Locate the cell with the specified text and output its [X, Y] center coordinate. 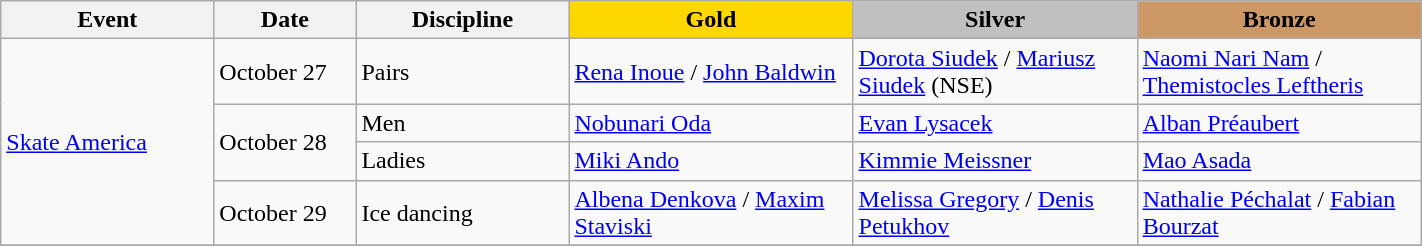
Skate America [108, 142]
Men [462, 123]
October 27 [285, 72]
Date [285, 20]
Naomi Nari Nam / Themistocles Leftheris [1279, 72]
Ladies [462, 161]
Gold [711, 20]
October 28 [285, 142]
Mao Asada [1279, 161]
Silver [995, 20]
Melissa Gregory / Denis Petukhov [995, 212]
Kimmie Meissner [995, 161]
Nobunari Oda [711, 123]
Event [108, 20]
Bronze [1279, 20]
October 29 [285, 212]
Evan Lysacek [995, 123]
Discipline [462, 20]
Rena Inoue / John Baldwin [711, 72]
Albena Denkova / Maxim Staviski [711, 212]
Dorota Siudek / Mariusz Siudek (NSE) [995, 72]
Miki Ando [711, 161]
Pairs [462, 72]
Nathalie Péchalat / Fabian Bourzat [1279, 212]
Alban Préaubert [1279, 123]
Ice dancing [462, 212]
